Scan for the cell matching the given text and deliver its [x, y] coordinate at center. 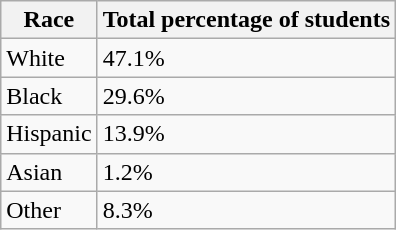
Black [49, 96]
8.3% [246, 210]
Total percentage of students [246, 20]
47.1% [246, 58]
13.9% [246, 134]
Hispanic [49, 134]
Other [49, 210]
White [49, 58]
29.6% [246, 96]
Asian [49, 172]
1.2% [246, 172]
Race [49, 20]
